Determine the (X, Y) coordinate at the center of the cell enclosing the given text.  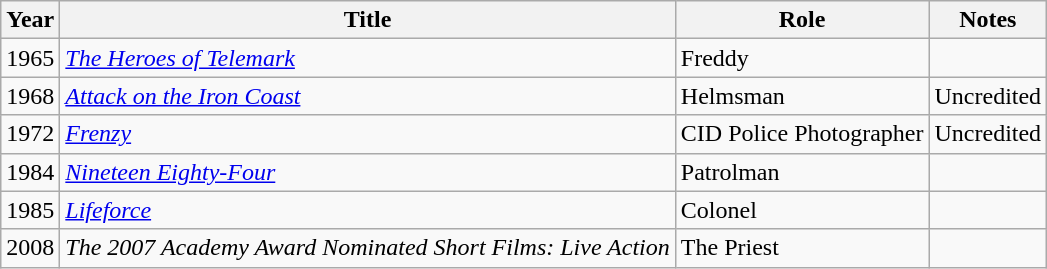
The 2007 Academy Award Nominated Short Films: Live Action (368, 248)
Attack on the Iron Coast (368, 96)
Helmsman (802, 96)
Nineteen Eighty-Four (368, 172)
The Heroes of Telemark (368, 58)
1984 (30, 172)
Role (802, 20)
CID Police Photographer (802, 134)
1972 (30, 134)
1985 (30, 210)
2008 (30, 248)
Colonel (802, 210)
Patrolman (802, 172)
Lifeforce (368, 210)
1968 (30, 96)
Frenzy (368, 134)
Title (368, 20)
Year (30, 20)
The Priest (802, 248)
1965 (30, 58)
Freddy (802, 58)
Notes (988, 20)
